From the cell containing the given text, extract its center point as [x, y] coordinate. 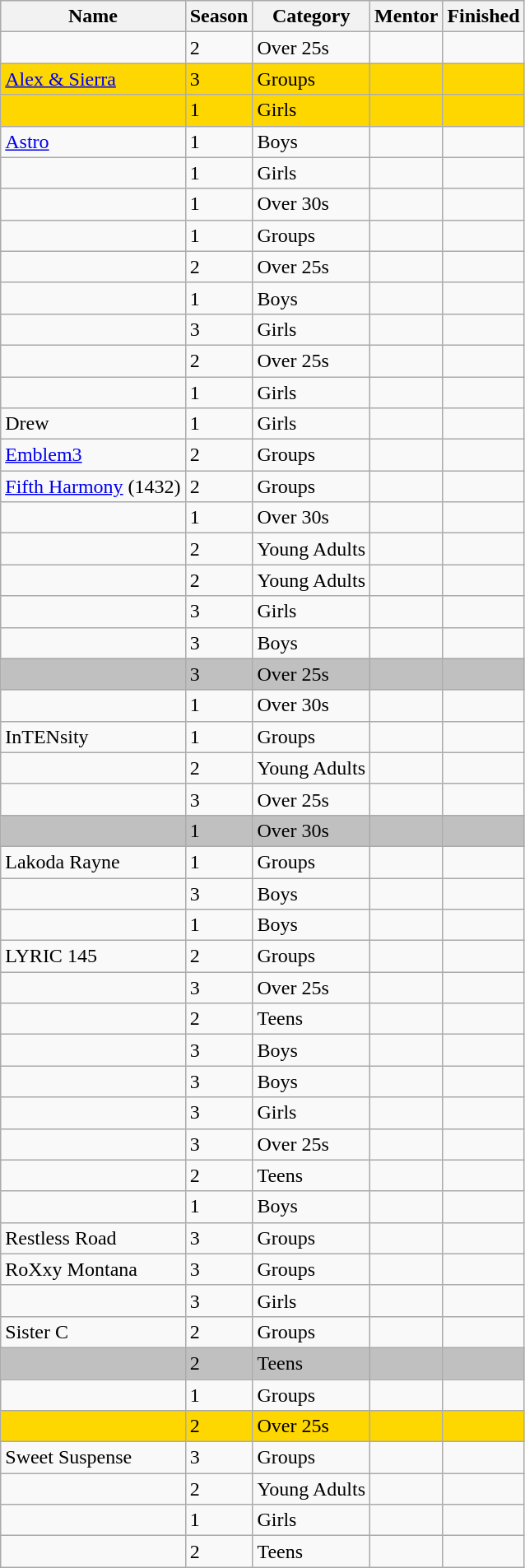
Season [219, 16]
Drew [93, 424]
Astro [93, 142]
Mentor [407, 16]
Alex & Sierra [93, 79]
LYRIC 145 [93, 956]
Finished [484, 16]
Restless Road [93, 1238]
RoXxy Montana [93, 1269]
Sister C [93, 1332]
Fifth Harmony (1432) [93, 486]
InTENsity [93, 737]
Emblem3 [93, 455]
Name [93, 16]
Lakoda Rayne [93, 862]
Category [311, 16]
Sweet Suspense [93, 1458]
